Scan for the cell matching the given text and deliver its [X, Y] coordinate at center. 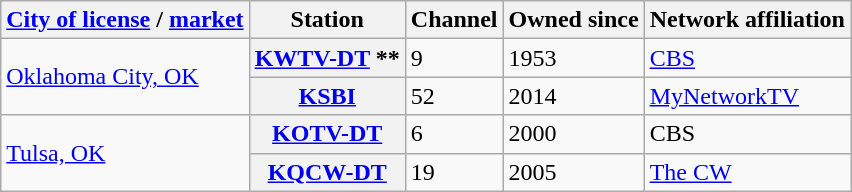
52 [454, 96]
MyNetworkTV [747, 96]
Channel [454, 20]
Oklahoma City, OK [125, 77]
2014 [574, 96]
KOTV-DT [327, 134]
Tulsa, OK [125, 153]
1953 [574, 58]
KSBI [327, 96]
6 [454, 134]
Station [327, 20]
Owned since [574, 20]
The CW [747, 172]
Network affiliation [747, 20]
City of license / market [125, 20]
9 [454, 58]
KWTV-DT ** [327, 58]
KQCW-DT [327, 172]
2000 [574, 134]
19 [454, 172]
2005 [574, 172]
